Detect which cell encompasses the target text, then output its [x, y] center coordinate. 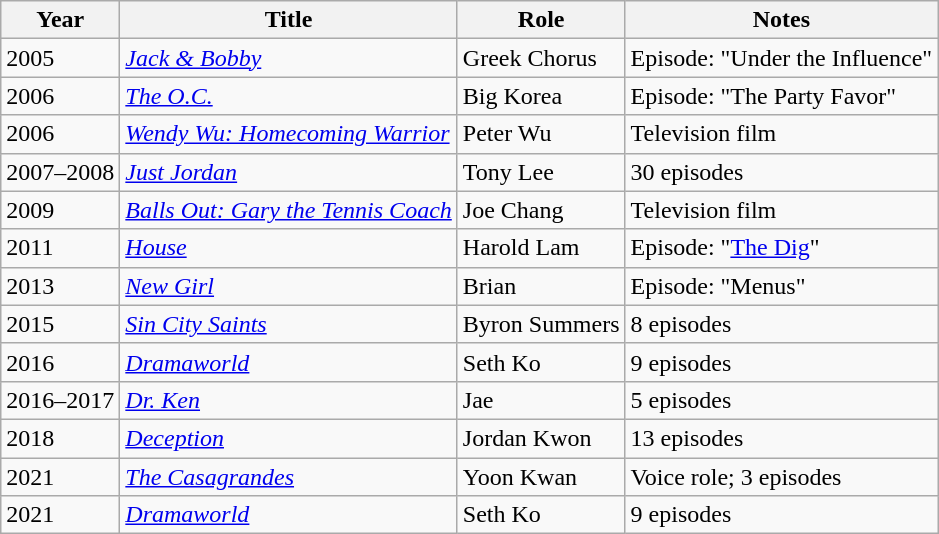
Harold Lam [541, 248]
13 episodes [782, 438]
2009 [60, 210]
Jack & Bobby [289, 58]
Jae [541, 400]
Balls Out: Gary the Tennis Coach [289, 210]
Episode: "Under the Influence" [782, 58]
Episode: "The Party Favor" [782, 96]
Deception [289, 438]
The Casagrandes [289, 477]
2015 [60, 324]
8 episodes [782, 324]
Year [60, 20]
Tony Lee [541, 172]
Voice role; 3 episodes [782, 477]
Byron Summers [541, 324]
2016–2017 [60, 400]
Greek Chorus [541, 58]
Episode: "The Dig" [782, 248]
Big Korea [541, 96]
Role [541, 20]
2005 [60, 58]
Peter Wu [541, 134]
2011 [60, 248]
The O.C. [289, 96]
Title [289, 20]
Jordan Kwon [541, 438]
2016 [60, 362]
New Girl [289, 286]
Brian [541, 286]
Episode: "Menus" [782, 286]
Dr. Ken [289, 400]
2018 [60, 438]
Just Jordan [289, 172]
2007–2008 [60, 172]
Joe Chang [541, 210]
Sin City Saints [289, 324]
Notes [782, 20]
5 episodes [782, 400]
Wendy Wu: Homecoming Warrior [289, 134]
30 episodes [782, 172]
House [289, 248]
Yoon Kwan [541, 477]
2013 [60, 286]
